Provide the [X, Y] coordinate of the cell's center where the given text is located.  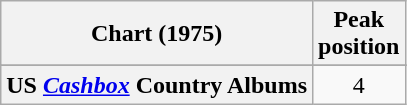
Peakposition [359, 34]
4 [359, 85]
Chart (1975) [157, 34]
US Cashbox Country Albums [157, 85]
